From the cell containing the given text, extract its center point as (x, y) coordinate. 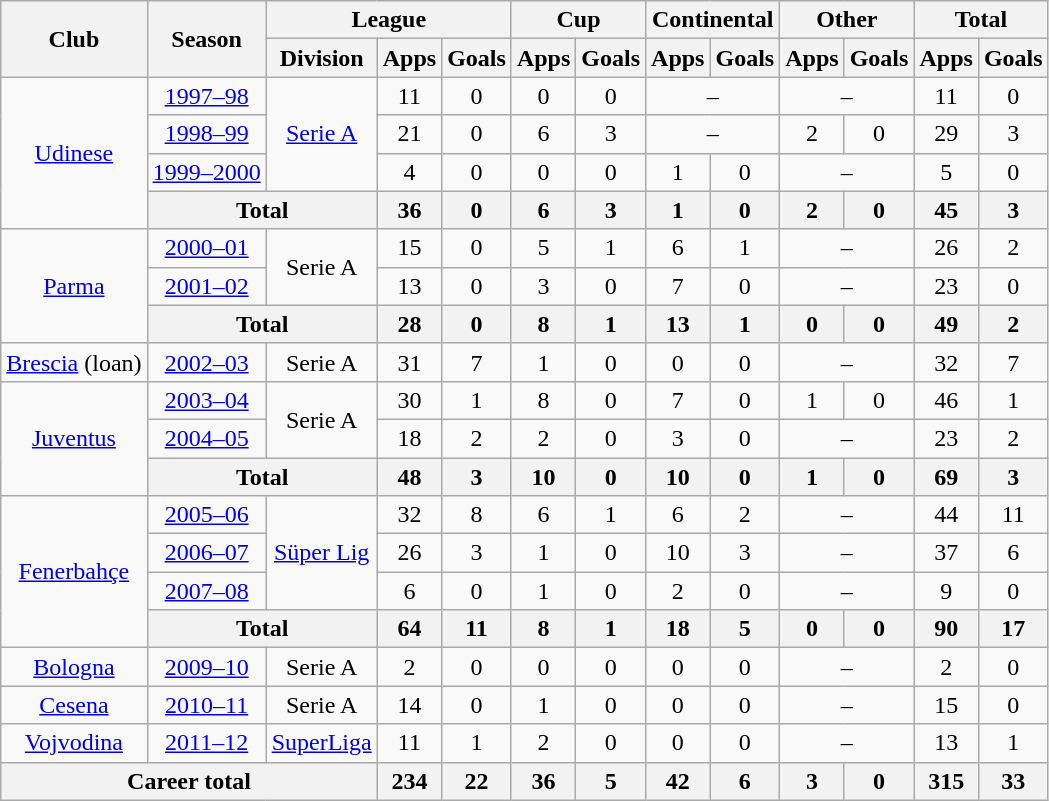
21 (409, 134)
2001–02 (206, 286)
49 (946, 324)
Other (847, 20)
Parma (74, 286)
14 (409, 705)
2004–05 (206, 438)
SuperLiga (322, 743)
2011–12 (206, 743)
45 (946, 210)
4 (409, 172)
1998–99 (206, 134)
Season (206, 39)
30 (409, 400)
2002–03 (206, 362)
31 (409, 362)
Bologna (74, 667)
22 (477, 781)
Juventus (74, 438)
Cup (578, 20)
28 (409, 324)
29 (946, 134)
315 (946, 781)
2003–04 (206, 400)
2009–10 (206, 667)
Career total (189, 781)
33 (1013, 781)
1997–98 (206, 96)
17 (1013, 629)
42 (678, 781)
2007–08 (206, 591)
Brescia (loan) (74, 362)
Continental (713, 20)
Division (322, 58)
90 (946, 629)
Cesena (74, 705)
2000–01 (206, 248)
64 (409, 629)
44 (946, 515)
2005–06 (206, 515)
Udinese (74, 153)
2006–07 (206, 553)
Fenerbahçe (74, 572)
37 (946, 553)
Club (74, 39)
1999–2000 (206, 172)
Süper Lig (322, 553)
46 (946, 400)
League (388, 20)
9 (946, 591)
69 (946, 477)
234 (409, 781)
2010–11 (206, 705)
Vojvodina (74, 743)
48 (409, 477)
